Return (x, y) of the center of cell containing provided text 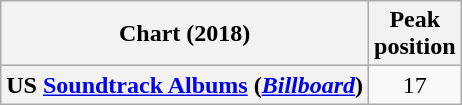
17 (415, 85)
Chart (2018) (185, 34)
Peakposition (415, 34)
US Soundtrack Albums (Billboard) (185, 85)
